For the text-containing cell, return its midpoint in (x, y) coordinate format. 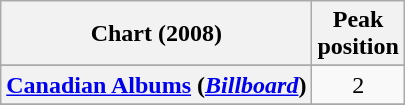
Peakposition (358, 34)
Chart (2008) (156, 34)
Canadian Albums (Billboard) (156, 85)
2 (358, 85)
